Return the [X, Y] coordinate for the center point of the cell that contains the specified text.  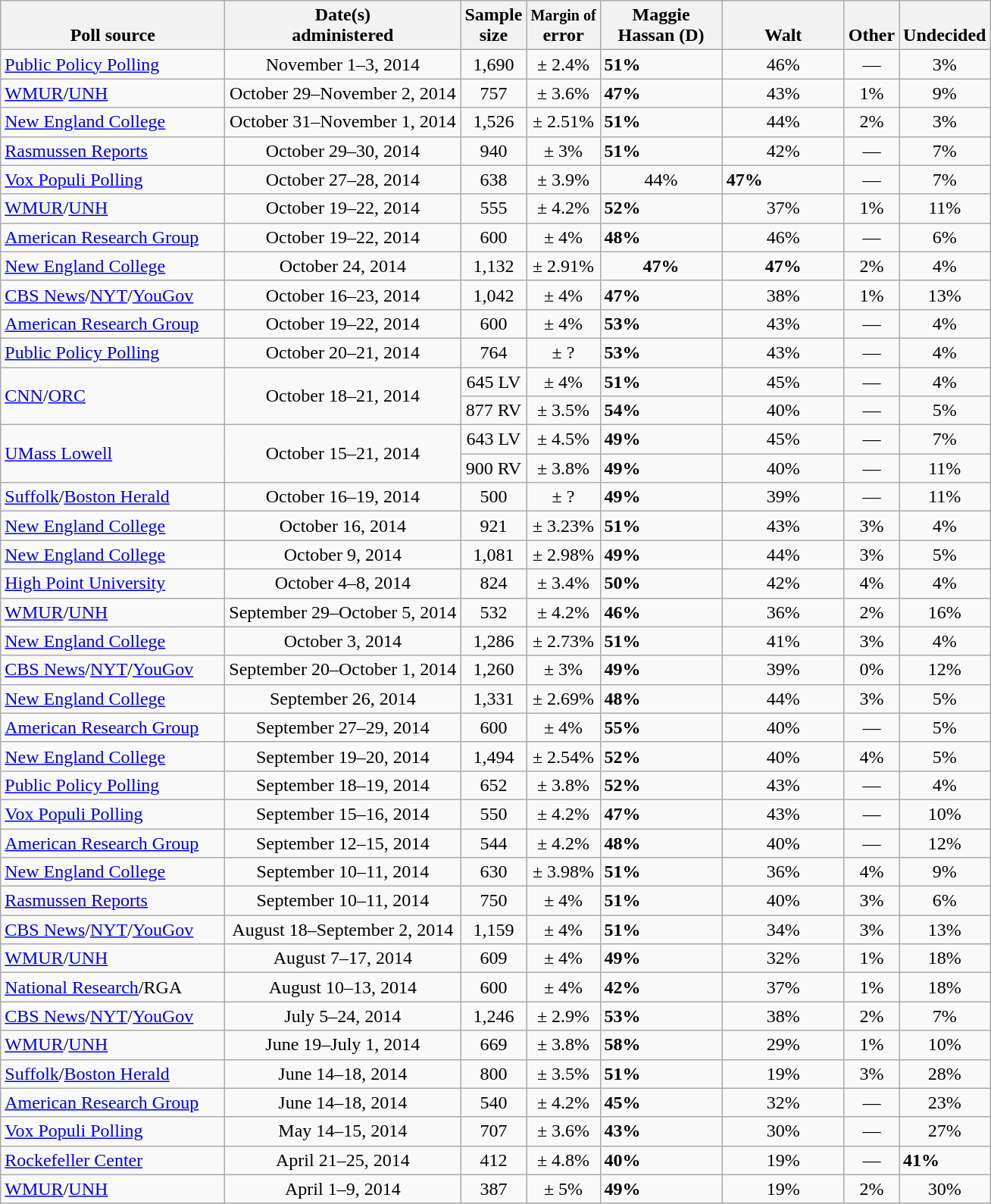
Undecided [945, 26]
750 [494, 901]
September 26, 2014 [342, 699]
Samplesize [494, 26]
National Research/RGA [113, 987]
August 7–17, 2014 [342, 959]
877 RV [494, 411]
412 [494, 1160]
Date(s)administered [342, 26]
1,286 [494, 641]
± 2.51% [564, 122]
1,331 [494, 699]
October 16–23, 2014 [342, 295]
387 [494, 1189]
± 2.69% [564, 699]
± 4.8% [564, 1160]
October 4–8, 2014 [342, 583]
28% [945, 1074]
23% [945, 1102]
± 2.98% [564, 555]
May 14–15, 2014 [342, 1131]
± 2.54% [564, 756]
1,260 [494, 670]
1,526 [494, 122]
± 5% [564, 1189]
54% [661, 411]
1,494 [494, 756]
555 [494, 208]
September 20–October 1, 2014 [342, 670]
September 29–October 5, 2014 [342, 612]
November 1–3, 2014 [342, 64]
CNN/ORC [113, 396]
Walt [783, 26]
532 [494, 612]
October 16–19, 2014 [342, 497]
October 27–28, 2014 [342, 180]
34% [783, 930]
June 19–July 1, 2014 [342, 1045]
October 9, 2014 [342, 555]
0% [871, 670]
± 2.73% [564, 641]
652 [494, 785]
± 4.5% [564, 439]
900 RV [494, 468]
921 [494, 526]
MaggieHassan (D) [661, 26]
550 [494, 814]
October 29–30, 2014 [342, 151]
September 15–16, 2014 [342, 814]
669 [494, 1045]
October 24, 2014 [342, 266]
± 2.4% [564, 64]
July 5–24, 2014 [342, 1016]
1,081 [494, 555]
August 18–September 2, 2014 [342, 930]
764 [494, 352]
29% [783, 1045]
September 12–15, 2014 [342, 843]
630 [494, 872]
Margin oferror [564, 26]
October 15–21, 2014 [342, 454]
50% [661, 583]
October 20–21, 2014 [342, 352]
± 2.91% [564, 266]
October 18–21, 2014 [342, 396]
April 21–25, 2014 [342, 1160]
643 LV [494, 439]
16% [945, 612]
1,246 [494, 1016]
940 [494, 151]
Rockefeller Center [113, 1160]
27% [945, 1131]
± 3.98% [564, 872]
55% [661, 727]
Poll source [113, 26]
October 29–November 2, 2014 [342, 93]
609 [494, 959]
September 19–20, 2014 [342, 756]
± 3.4% [564, 583]
September 27–29, 2014 [342, 727]
± 3.9% [564, 180]
1,132 [494, 266]
645 LV [494, 381]
October 16, 2014 [342, 526]
October 3, 2014 [342, 641]
Other [871, 26]
500 [494, 497]
UMass Lowell [113, 454]
757 [494, 93]
58% [661, 1045]
October 31–November 1, 2014 [342, 122]
707 [494, 1131]
April 1–9, 2014 [342, 1189]
± 3.23% [564, 526]
824 [494, 583]
September 18–19, 2014 [342, 785]
High Point University [113, 583]
1,042 [494, 295]
1,159 [494, 930]
1,690 [494, 64]
540 [494, 1102]
August 10–13, 2014 [342, 987]
± 2.9% [564, 1016]
638 [494, 180]
800 [494, 1074]
544 [494, 843]
